Detect which cell encompasses the target text, then output its [X, Y] center coordinate. 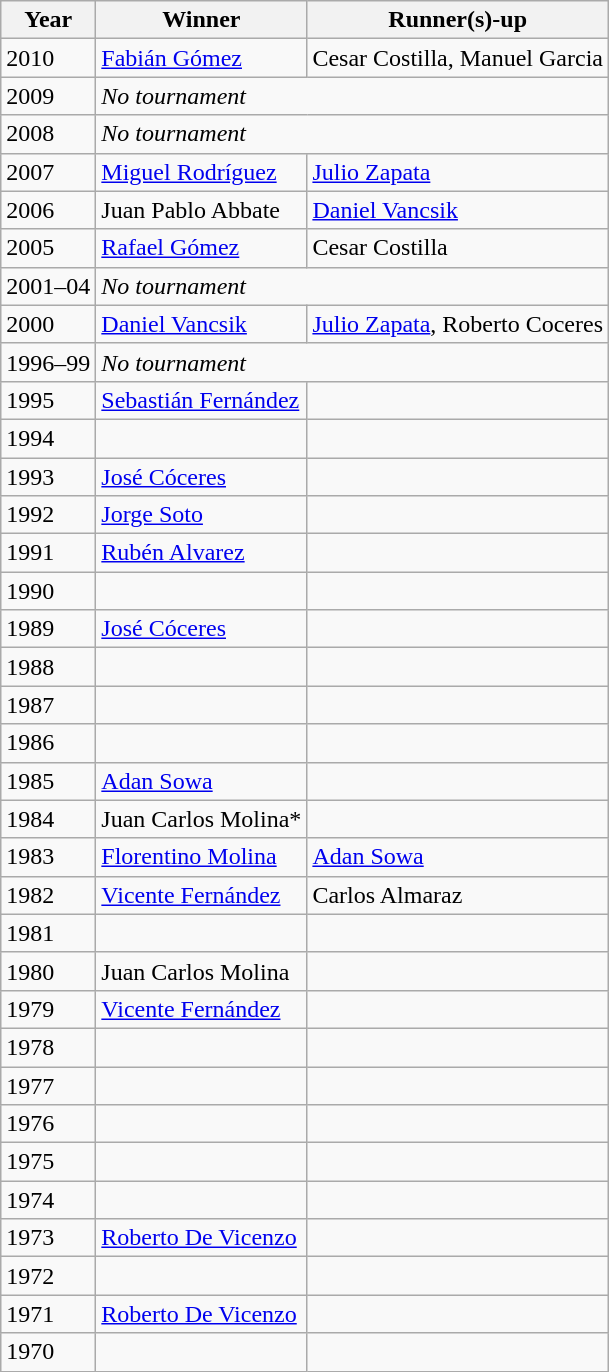
2008 [48, 134]
1973 [48, 1238]
1993 [48, 477]
Juan Pablo Abbate [202, 210]
1996–99 [48, 362]
Fabián Gómez [202, 58]
1976 [48, 1124]
Carlos Almaraz [458, 895]
2001–04 [48, 286]
Julio Zapata, Roberto Coceres [458, 324]
1985 [48, 781]
1982 [48, 895]
1981 [48, 933]
Cesar Costilla [458, 248]
1979 [48, 1009]
1975 [48, 1162]
2005 [48, 248]
1983 [48, 857]
Miguel Rodríguez [202, 172]
Juan Carlos Molina* [202, 819]
1978 [48, 1047]
2010 [48, 58]
1995 [48, 400]
2006 [48, 210]
1980 [48, 971]
1987 [48, 705]
1991 [48, 553]
Juan Carlos Molina [202, 971]
2007 [48, 172]
1989 [48, 629]
1974 [48, 1200]
Rafael Gómez [202, 248]
Julio Zapata [458, 172]
2000 [48, 324]
Jorge Soto [202, 515]
1994 [48, 438]
1988 [48, 667]
1986 [48, 743]
Florentino Molina [202, 857]
1984 [48, 819]
Rubén Alvarez [202, 553]
1972 [48, 1276]
Sebastián Fernández [202, 400]
Year [48, 20]
1977 [48, 1085]
2009 [48, 96]
1970 [48, 1352]
Winner [202, 20]
1971 [48, 1314]
1990 [48, 591]
Runner(s)-up [458, 20]
1992 [48, 515]
Cesar Costilla, Manuel Garcia [458, 58]
